Return the (X, Y) coordinate for the center point of the cell that contains the specified text.  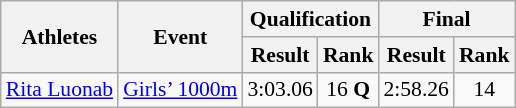
16 Q (348, 90)
3:03.06 (280, 90)
Girls’ 1000m (180, 90)
2:58.26 (416, 90)
Final (446, 19)
Rita Luonab (60, 90)
Event (180, 36)
Athletes (60, 36)
14 (484, 90)
Qualification (310, 19)
